Return the (x, y) coordinate for the center point of the cell that contains the specified text.  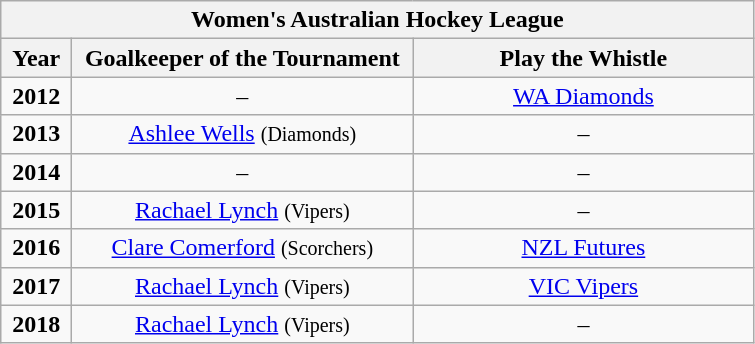
2018 (36, 324)
Year (36, 58)
2014 (36, 172)
2017 (36, 286)
Play the Whistle (584, 58)
2015 (36, 210)
WA Diamonds (584, 96)
2013 (36, 134)
2016 (36, 248)
NZL Futures (584, 248)
Goalkeeper of the Tournament (242, 58)
Ashlee Wells (Diamonds) (242, 134)
VIC Vipers (584, 286)
Clare Comerford (Scorchers) (242, 248)
2012 (36, 96)
Women's Australian Hockey League (378, 20)
